Extract the [x, y] coordinate from the center of the cell holding the provided text.  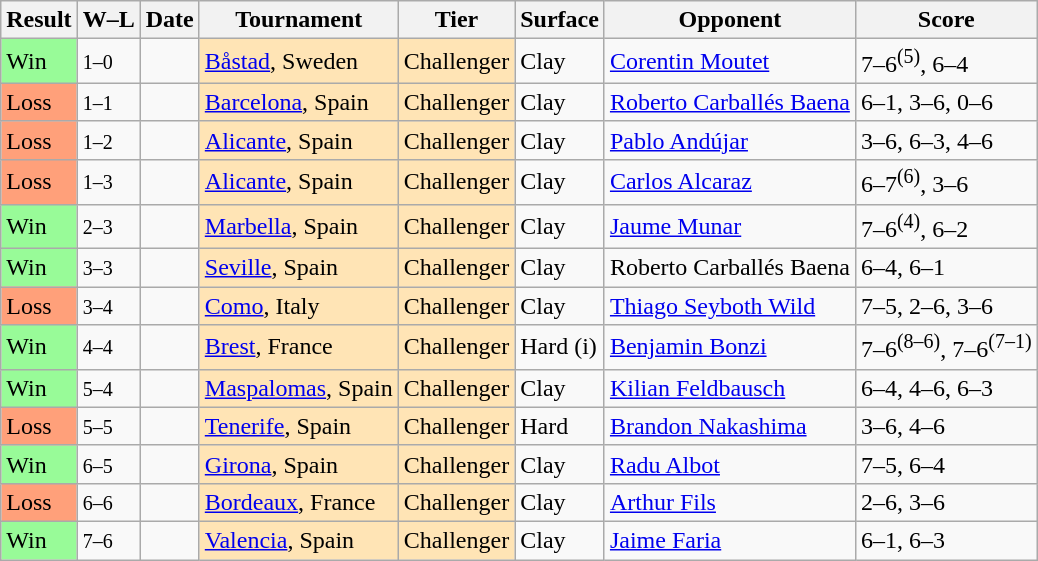
Radu Albot [730, 464]
6–5 [108, 464]
Result [39, 20]
Tier [456, 20]
7–5, 2–6, 3–6 [946, 306]
Brest, France [298, 348]
Barcelona, Spain [298, 102]
7–6(5), 6–4 [946, 62]
Båstad, Sweden [298, 62]
5–5 [108, 426]
5–4 [108, 388]
4–4 [108, 348]
3–3 [108, 268]
3–6, 4–6 [946, 426]
Como, Italy [298, 306]
Tenerife, Spain [298, 426]
Benjamin Bonzi [730, 348]
Marbella, Spain [298, 226]
Kilian Feldbausch [730, 388]
7–5, 6–4 [946, 464]
3–6, 6–3, 4–6 [946, 140]
3–4 [108, 306]
6–6 [108, 502]
6–1, 3–6, 0–6 [946, 102]
6–4, 6–1 [946, 268]
Corentin Moutet [730, 62]
Score [946, 20]
Hard [560, 426]
7–6(4), 6–2 [946, 226]
1–1 [108, 102]
Opponent [730, 20]
Tournament [298, 20]
Pablo Andújar [730, 140]
Arthur Fils [730, 502]
Jaime Faria [730, 541]
1–2 [108, 140]
Hard (i) [560, 348]
Maspalomas, Spain [298, 388]
6–4, 4–6, 6–3 [946, 388]
Carlos Alcaraz [730, 182]
Seville, Spain [298, 268]
7–6 [108, 541]
Girona, Spain [298, 464]
Surface [560, 20]
1–0 [108, 62]
2–3 [108, 226]
Brandon Nakashima [730, 426]
6–7(6), 3–6 [946, 182]
2–6, 3–6 [946, 502]
Bordeaux, France [298, 502]
Thiago Seyboth Wild [730, 306]
7–6(8–6), 7–6(7–1) [946, 348]
Jaume Munar [730, 226]
Valencia, Spain [298, 541]
W–L [108, 20]
1–3 [108, 182]
Date [170, 20]
6–1, 6–3 [946, 541]
